Output the (x, y) coordinate of the center of the cell containing the given text.  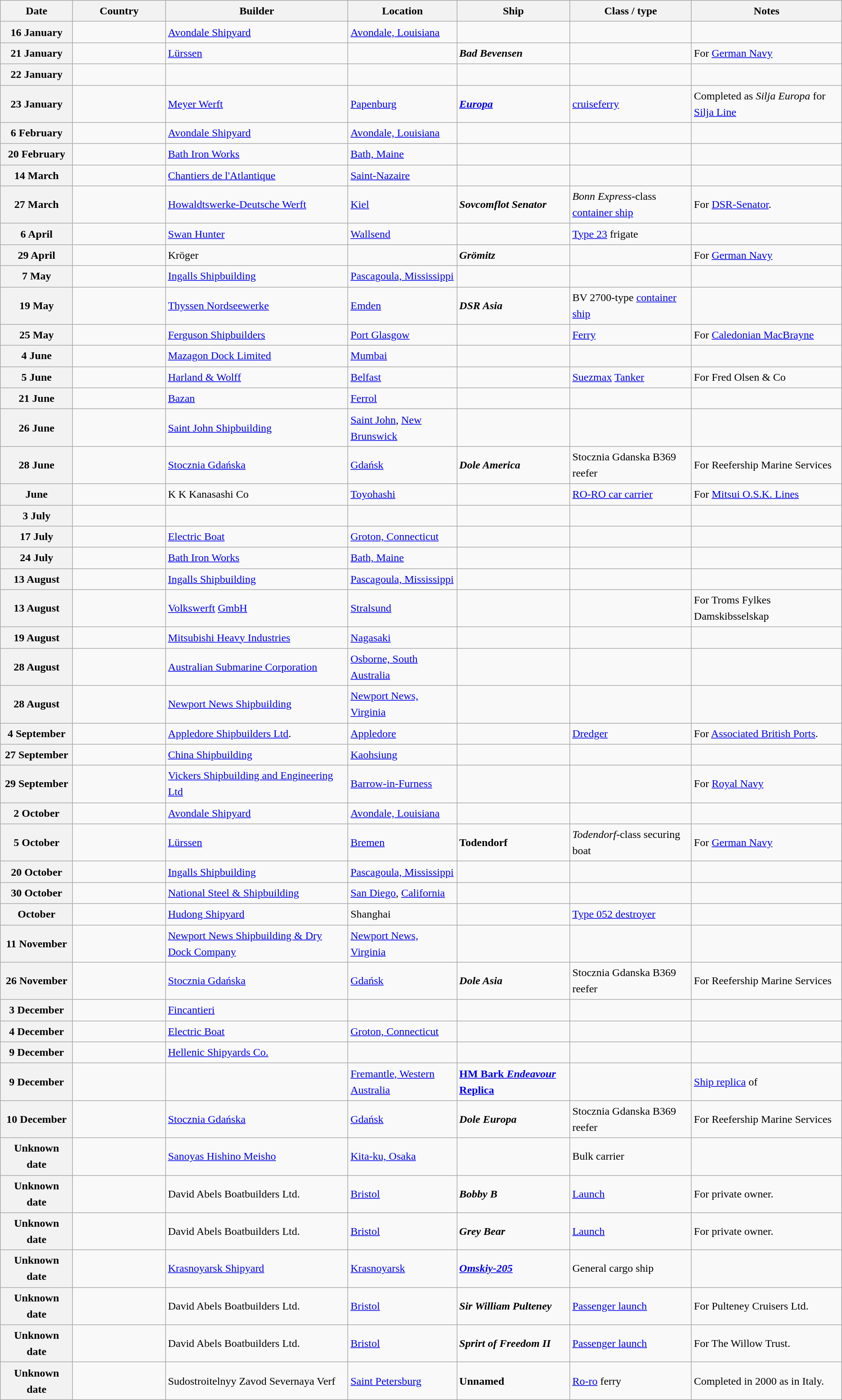
Swan Hunter (257, 234)
26 June (37, 428)
Europa (514, 104)
27 September (37, 755)
Ferrol (403, 399)
Krasnoyarsk Shipyard (257, 1269)
19 May (37, 306)
26 November (37, 981)
Fincantieri (257, 1010)
Ship replica of (766, 1082)
Vickers Shipbuilding and Engineering Ltd (257, 784)
Completed in 2000 as in Italy. (766, 1381)
3 July (37, 516)
Grömitz (514, 255)
Stralsund (403, 608)
Kita-ku, Osaka (403, 1157)
7 May (37, 276)
For Caledonian MacBrayne (766, 335)
Saint John Shipbuilding (257, 428)
Fremantle, Western Australia (403, 1082)
General cargo ship (631, 1269)
2 October (37, 814)
cruiseferry (631, 104)
Howaldtswerke-Deutsche Werft (257, 204)
19 August (37, 637)
Appledore (403, 734)
Class / type (631, 11)
Papenburg (403, 104)
Bobby B (514, 1194)
Osborne, South Australia (403, 667)
28 June (37, 465)
14 March (37, 176)
DSR Asia (514, 306)
Mumbai (403, 356)
Completed as Silja Europa for Silja Line (766, 104)
Ferry (631, 335)
Newport News Shipbuilding (257, 704)
HM Bark Endeavour Replica (514, 1082)
Emden (403, 306)
Dole Asia (514, 981)
Kröger (257, 255)
24 July (37, 558)
21 January (37, 53)
Krasnoyarsk (403, 1269)
21 June (37, 399)
Sudostroitelnyy Zavod Severnaya Verf (257, 1381)
Shanghai (403, 914)
Volkswerft GmbH (257, 608)
China Shipbuilding (257, 755)
20 October (37, 872)
Todendorf-class securing boat (631, 842)
Todendorf (514, 842)
Ship (514, 11)
Builder (257, 11)
BV 2700-type container ship (631, 306)
30 October (37, 893)
Ro-ro ferry (631, 1381)
For Fred Olsen & Co (766, 377)
29 September (37, 784)
Grey Bear (514, 1231)
25 May (37, 335)
11 November (37, 943)
Nagasaki (403, 637)
Mitsubishi Heavy Industries (257, 637)
Bonn Express-class container ship (631, 204)
20 February (37, 154)
Thyssen Nordseewerke (257, 306)
Sanoyas Hishino Meisho (257, 1157)
National Steel & Shipbuilding (257, 893)
Dole America (514, 465)
Bazan (257, 399)
Country (119, 11)
Australian Submarine Corporation (257, 667)
4 September (37, 734)
Sovcomflot Senator (514, 204)
Harland & Wolff (257, 377)
Kaohsiung (403, 755)
Bad Bevensen (514, 53)
For Troms Fylkes Damskibsselskap (766, 608)
5 October (37, 842)
For Mitsui O.S.K. Lines (766, 494)
Dredger (631, 734)
4 December (37, 1031)
Location (403, 11)
October (37, 914)
Bulk carrier (631, 1157)
Mazagon Dock Limited (257, 356)
Bremen (403, 842)
6 April (37, 234)
For Pulteney Cruisers Ltd. (766, 1306)
Sir William Pulteney (514, 1306)
10 December (37, 1119)
Ferguson Shipbuilders (257, 335)
27 March (37, 204)
Saint-Nazaire (403, 176)
Barrow-in-Furness (403, 784)
16 January (37, 32)
23 January (37, 104)
Dole Europa (514, 1119)
Toyohashi (403, 494)
For The Willow Trust. (766, 1344)
Saint John, New Brunswick (403, 428)
San Diego, California (403, 893)
Wallsend (403, 234)
Chantiers de l'Atlantique (257, 176)
17 July (37, 536)
6 February (37, 133)
Type 052 destroyer (631, 914)
3 December (37, 1010)
Type 23 frigate (631, 234)
29 April (37, 255)
Hudong Shipyard (257, 914)
For DSR-Senator. (766, 204)
Newport News Shipbuilding & Dry Dock Company (257, 943)
K K Kanasashi Co (257, 494)
Belfast (403, 377)
Unnamed (514, 1381)
Meyer Werft (257, 104)
For Royal Navy (766, 784)
Sprirt of Freedom II (514, 1344)
Notes (766, 11)
5 June (37, 377)
Appledore Shipbuilders Ltd. (257, 734)
22 January (37, 75)
Date (37, 11)
June (37, 494)
RO-RO car carrier (631, 494)
Suezmax Tanker (631, 377)
Saint Petersburg (403, 1381)
For Associated British Ports. (766, 734)
Hellenic Shipyards Co. (257, 1052)
Omskiy-205 (514, 1269)
Port Glasgow (403, 335)
Kiel (403, 204)
4 June (37, 356)
